Return the (x, y) coordinate for the center point of the cell that contains the specified text.  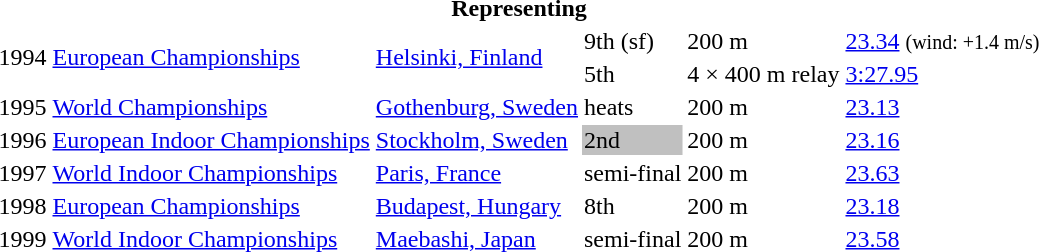
4 × 400 m relay (764, 74)
World Championships (211, 107)
5th (632, 74)
Stockholm, Sweden (476, 140)
heats (632, 107)
semi-final (632, 173)
European Indoor Championships (211, 140)
Budapest, Hungary (476, 206)
Gothenburg, Sweden (476, 107)
8th (632, 206)
9th (sf) (632, 41)
2nd (632, 140)
World Indoor Championships (211, 173)
Paris, France (476, 173)
Helsinki, Finland (476, 58)
